Extract the (X, Y) coordinate from the center of the cell holding the provided text.  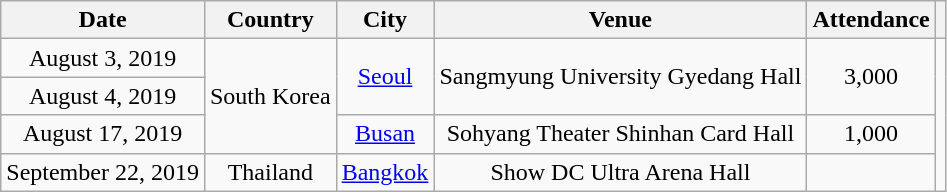
1,000 (871, 134)
City (385, 20)
September 22, 2019 (103, 172)
Sangmyung University Gyedang Hall (620, 77)
Busan (385, 134)
Venue (620, 20)
Sohyang Theater Shinhan Card Hall (620, 134)
3,000 (871, 77)
August 17, 2019 (103, 134)
August 3, 2019 (103, 58)
Thailand (270, 172)
Date (103, 20)
August 4, 2019 (103, 96)
South Korea (270, 96)
Country (270, 20)
Bangkok (385, 172)
Show DC Ultra Arena Hall (620, 172)
Attendance (871, 20)
Seoul (385, 77)
